From the cell containing the given text, extract its center point as (X, Y) coordinate. 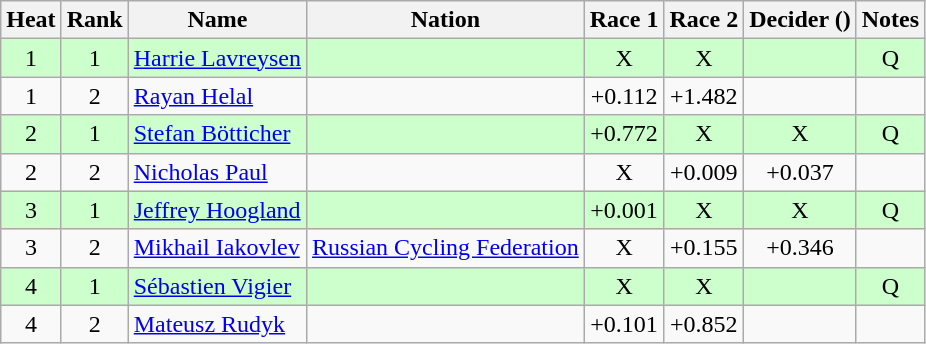
Nicholas Paul (217, 172)
Nation (446, 20)
Race 1 (624, 20)
Decider () (800, 20)
+0.772 (624, 134)
+0.037 (800, 172)
+0.001 (624, 210)
Harrie Lavreysen (217, 58)
+0.101 (624, 324)
Jeffrey Hoogland (217, 210)
Rayan Helal (217, 96)
+1.482 (704, 96)
Name (217, 20)
Race 2 (704, 20)
Mateusz Rudyk (217, 324)
Russian Cycling Federation (446, 248)
+0.346 (800, 248)
Heat (31, 20)
+0.009 (704, 172)
Stefan Bötticher (217, 134)
Notes (890, 20)
+0.112 (624, 96)
+0.852 (704, 324)
Sébastien Vigier (217, 286)
Mikhail Iakovlev (217, 248)
+0.155 (704, 248)
Rank (94, 20)
